Determine the (x, y) coordinate at the center of the cell enclosing the given text.  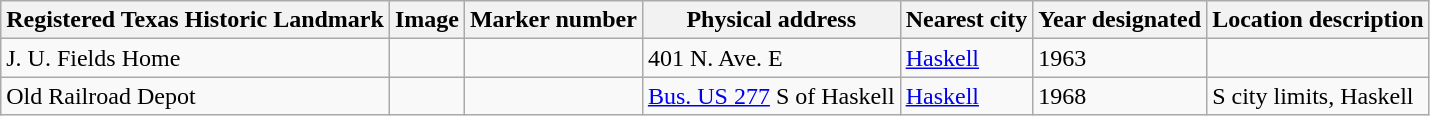
Marker number (553, 20)
Physical address (771, 20)
Bus. US 277 S of Haskell (771, 96)
Old Railroad Depot (196, 96)
Nearest city (966, 20)
1968 (1120, 96)
1963 (1120, 58)
J. U. Fields Home (196, 58)
Registered Texas Historic Landmark (196, 20)
Year designated (1120, 20)
Location description (1318, 20)
401 N. Ave. E (771, 58)
Image (426, 20)
S city limits, Haskell (1318, 96)
